Return the (x, y) coordinate for the center point of the cell that contains the specified text.  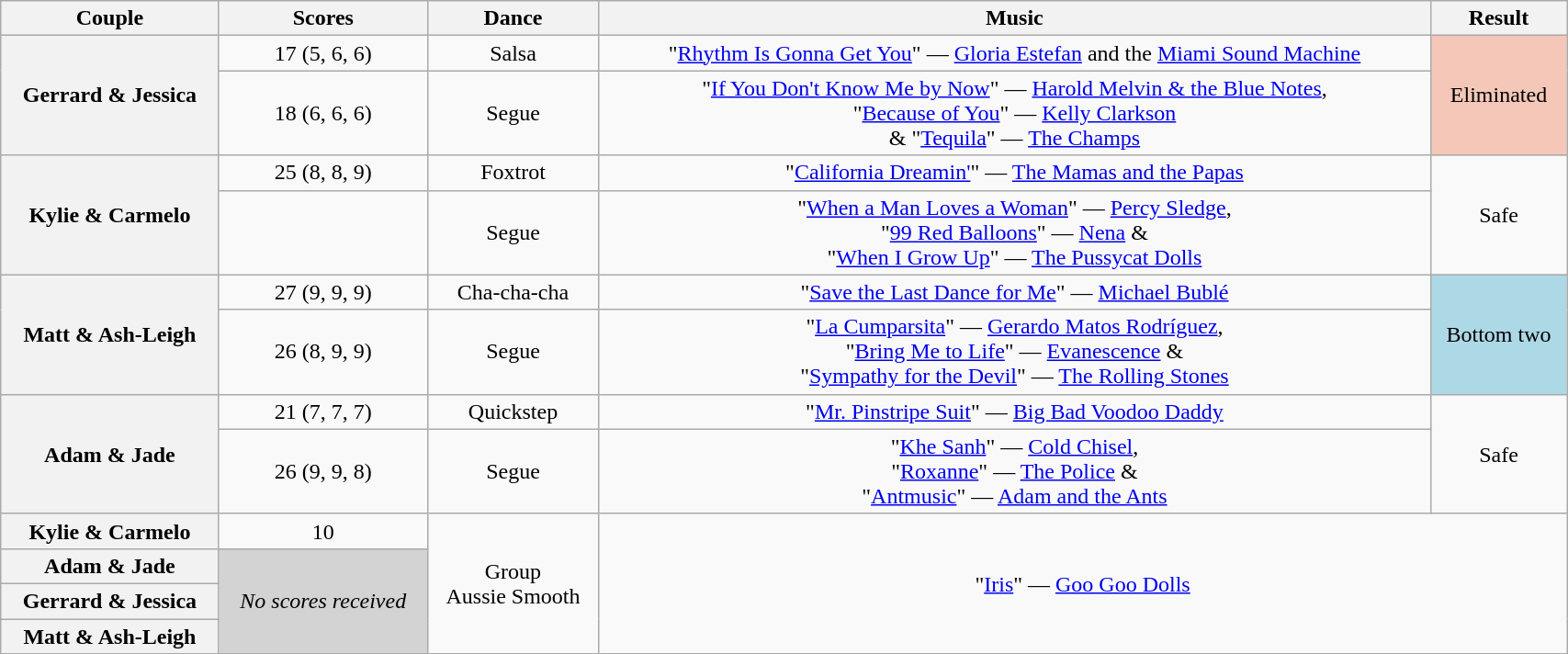
No scores received (323, 601)
21 (7, 7, 7) (323, 412)
Eliminated (1498, 96)
26 (9, 9, 8) (323, 471)
27 (9, 9, 9) (323, 292)
"Khe Sanh" — Cold Chisel,"Roxanne" — The Police &"Antmusic" — Adam and the Ants (1015, 471)
18 (6, 6, 6) (323, 113)
"When a Man Loves a Woman" — Percy Sledge,"99 Red Balloons" — Nena &"When I Grow Up" — The Pussycat Dolls (1015, 232)
GroupAussie Smooth (513, 583)
10 (323, 531)
Bottom two (1498, 334)
26 (8, 9, 9) (323, 352)
Dance (513, 18)
Cha-cha-cha (513, 292)
"Mr. Pinstripe Suit" — Big Bad Voodoo Daddy (1015, 412)
"If You Don't Know Me by Now" — Harold Melvin & the Blue Notes,"Because of You" — Kelly Clarkson& "Tequila" — The Champs (1015, 113)
Quickstep (513, 412)
"Save the Last Dance for Me" — Michael Bublé (1015, 292)
"Rhythm Is Gonna Get You" — Gloria Estefan and the Miami Sound Machine (1015, 53)
"Iris" — Goo Goo Dolls (1083, 583)
Scores (323, 18)
Music (1015, 18)
"California Dreamin'" — The Mamas and the Papas (1015, 173)
Salsa (513, 53)
17 (5, 6, 6) (323, 53)
Result (1498, 18)
Couple (110, 18)
Foxtrot (513, 173)
"La Cumparsita" — Gerardo Matos Rodríguez,"Bring Me to Life" — Evanescence &"Sympathy for the Devil" — The Rolling Stones (1015, 352)
25 (8, 8, 9) (323, 173)
